Scan for the cell matching the given text and deliver its (X, Y) coordinate at center. 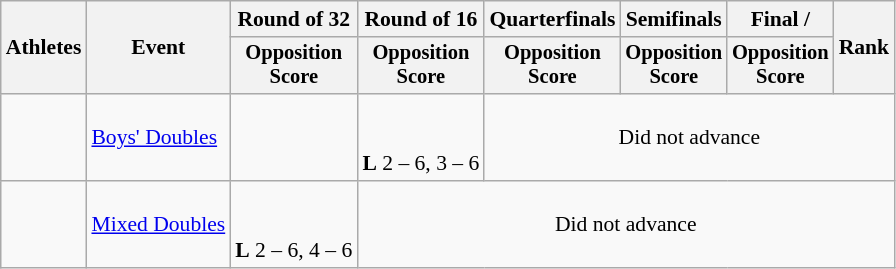
L 2 – 6, 3 – 6 (420, 138)
Final / (780, 19)
Mixed Doubles (158, 224)
Round of 32 (294, 19)
L 2 – 6, 4 – 6 (294, 224)
Event (158, 48)
Rank (864, 48)
Athletes (44, 48)
Round of 16 (420, 19)
Boys' Doubles (158, 138)
Quarterfinals (552, 19)
Semifinals (674, 19)
